Extract the (x, y) coordinate from the center of the cell holding the provided text.  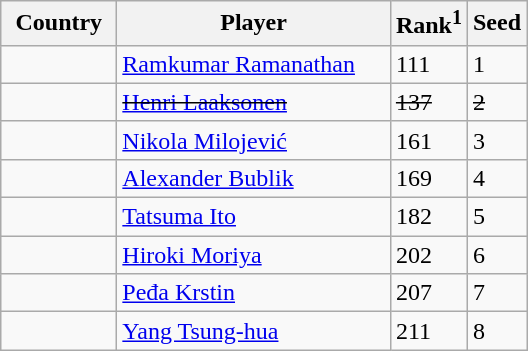
Seed (496, 24)
7 (496, 293)
4 (496, 178)
211 (428, 331)
8 (496, 331)
Ramkumar Ramanathan (254, 64)
3 (496, 140)
169 (428, 178)
182 (428, 217)
Tatsuma Ito (254, 217)
Alexander Bublik (254, 178)
Henri Laaksonen (254, 102)
Player (254, 24)
Peđa Krstin (254, 293)
111 (428, 64)
Hiroki Moriya (254, 255)
Nikola Milojević (254, 140)
137 (428, 102)
Rank1 (428, 24)
2 (496, 102)
6 (496, 255)
207 (428, 293)
Yang Tsung-hua (254, 331)
161 (428, 140)
5 (496, 217)
1 (496, 64)
Country (59, 24)
202 (428, 255)
